Provide the (X, Y) coordinate of the cell's center where the given text is located.  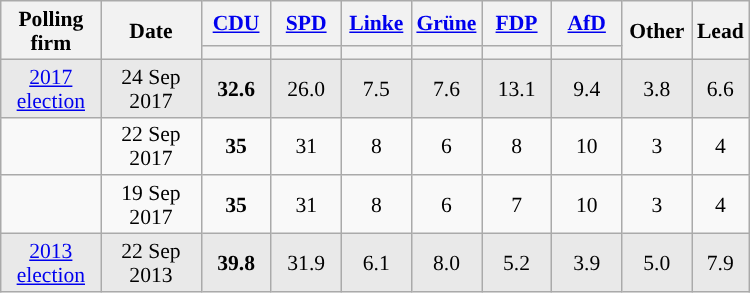
Other (657, 30)
FDP (517, 24)
6.6 (720, 88)
3.8 (657, 88)
7.5 (376, 88)
26.0 (306, 88)
5.2 (517, 263)
7.9 (720, 263)
3.9 (587, 263)
AfD (587, 24)
31.9 (306, 263)
Date (151, 30)
22 Sep 2017 (151, 146)
CDU (236, 24)
7 (517, 205)
8.0 (446, 263)
9.4 (587, 88)
Grüne (446, 24)
13.1 (517, 88)
6.1 (376, 263)
22 Sep 2013 (151, 263)
24 Sep 2017 (151, 88)
2017 election (51, 88)
7.6 (446, 88)
2013 election (51, 263)
Linke (376, 24)
19 Sep 2017 (151, 205)
Lead (720, 30)
5.0 (657, 263)
Polling firm (51, 30)
32.6 (236, 88)
39.8 (236, 263)
SPD (306, 24)
